For the text-containing cell, return its midpoint in (X, Y) coordinate format. 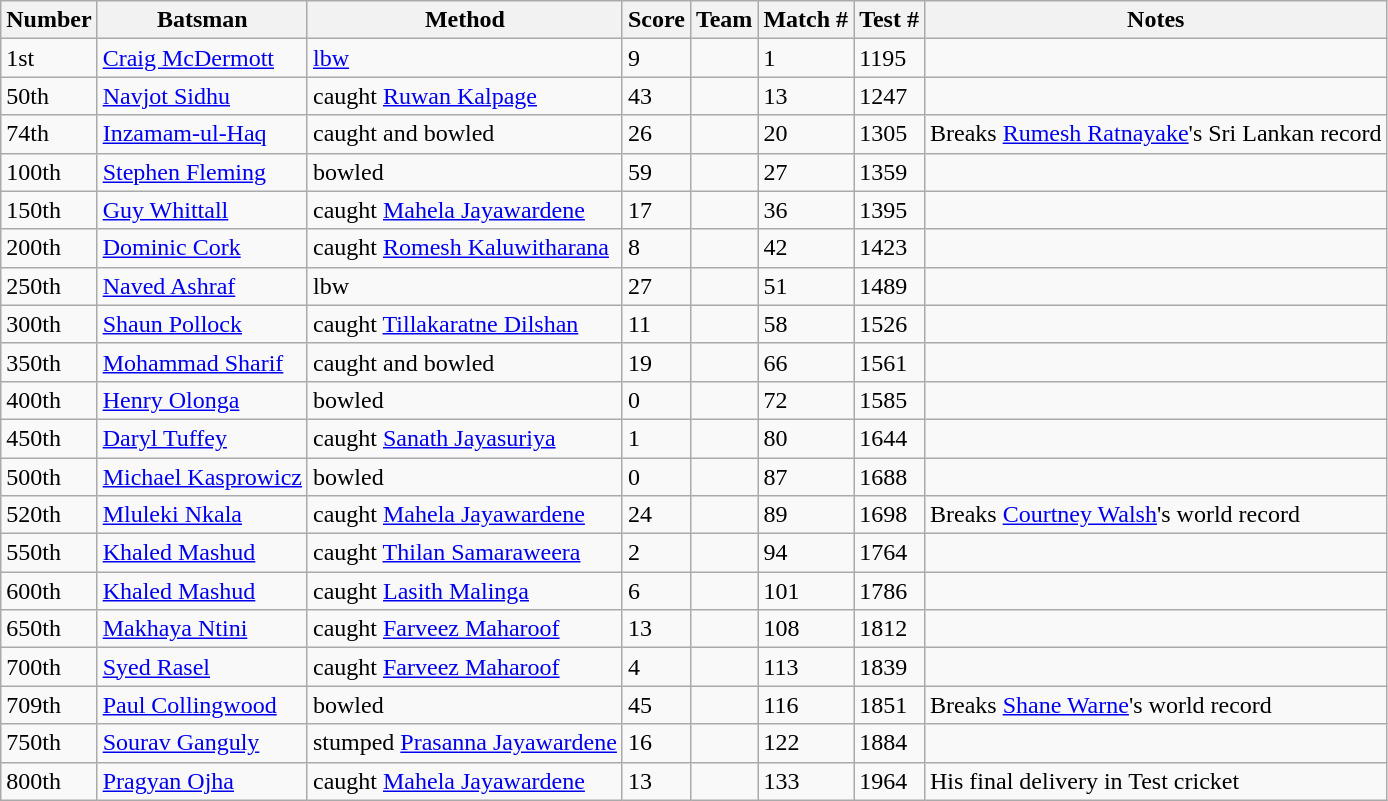
150th (49, 210)
caught Tillakaratne Dilshan (464, 324)
Team (724, 20)
stumped Prasanna Jayawardene (464, 743)
250th (49, 286)
caught Sanath Jayasuriya (464, 438)
Makhaya Ntini (202, 629)
42 (806, 248)
1423 (890, 248)
His final delivery in Test cricket (1156, 781)
58 (806, 324)
300th (49, 324)
709th (49, 705)
43 (656, 96)
80 (806, 438)
650th (49, 629)
750th (49, 743)
19 (656, 362)
Sourav Ganguly (202, 743)
1698 (890, 515)
Navjot Sidhu (202, 96)
450th (49, 438)
45 (656, 705)
108 (806, 629)
122 (806, 743)
8 (656, 248)
1812 (890, 629)
Mluleki Nkala (202, 515)
72 (806, 400)
Test # (890, 20)
1786 (890, 591)
1839 (890, 667)
550th (49, 553)
Stephen Fleming (202, 172)
Dominic Cork (202, 248)
Score (656, 20)
24 (656, 515)
1851 (890, 705)
1884 (890, 743)
66 (806, 362)
50th (49, 96)
caught Romesh Kaluwitharana (464, 248)
16 (656, 743)
100th (49, 172)
36 (806, 210)
59 (656, 172)
17 (656, 210)
1489 (890, 286)
116 (806, 705)
500th (49, 477)
Craig McDermott (202, 58)
1964 (890, 781)
caught Thilan Samaraweera (464, 553)
Notes (1156, 20)
Breaks Rumesh Ratnayake's Sri Lankan record (1156, 134)
200th (49, 248)
1395 (890, 210)
87 (806, 477)
101 (806, 591)
Henry Olonga (202, 400)
Inzamam-ul-Haq (202, 134)
9 (656, 58)
Guy Whittall (202, 210)
Match # (806, 20)
133 (806, 781)
20 (806, 134)
94 (806, 553)
Pragyan Ojha (202, 781)
Paul Collingwood (202, 705)
600th (49, 591)
1764 (890, 553)
26 (656, 134)
1305 (890, 134)
113 (806, 667)
Breaks Shane Warne's world record (1156, 705)
Breaks Courtney Walsh's world record (1156, 515)
Shaun Pollock (202, 324)
1195 (890, 58)
Number (49, 20)
4 (656, 667)
6 (656, 591)
1st (49, 58)
1359 (890, 172)
11 (656, 324)
1561 (890, 362)
1247 (890, 96)
1688 (890, 477)
350th (49, 362)
Daryl Tuffey (202, 438)
Naved Ashraf (202, 286)
2 (656, 553)
520th (49, 515)
74th (49, 134)
700th (49, 667)
89 (806, 515)
400th (49, 400)
caught Ruwan Kalpage (464, 96)
51 (806, 286)
1585 (890, 400)
Michael Kasprowicz (202, 477)
1526 (890, 324)
Method (464, 20)
Syed Rasel (202, 667)
1644 (890, 438)
caught Lasith Malinga (464, 591)
Batsman (202, 20)
Mohammad Sharif (202, 362)
800th (49, 781)
